From the cell containing the given text, extract its center point as (X, Y) coordinate. 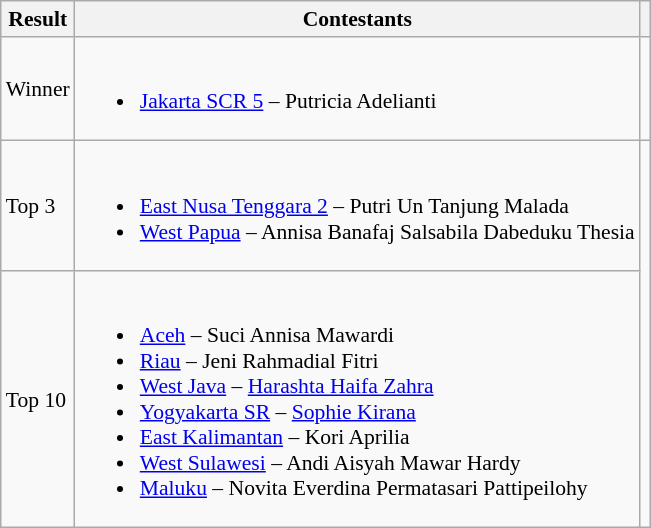
Top 10 (38, 400)
Winner (38, 89)
East Nusa Tenggara 2 – Putri Un Tanjung MaladaWest Papua – Annisa Banafaj Salsabila Dabeduku Thesia (358, 206)
Top 3 (38, 206)
Contestants (358, 19)
Result (38, 19)
Jakarta SCR 5 – Putricia Adelianti (358, 89)
